Return the [x, y] coordinate for the center point of the cell that contains the specified text.  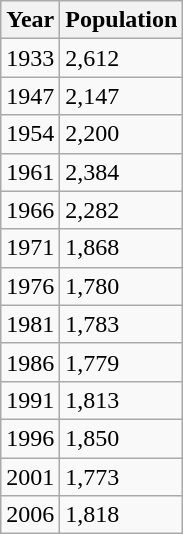
1,773 [122, 477]
1,779 [122, 362]
1996 [30, 438]
Year [30, 20]
2006 [30, 515]
1966 [30, 210]
1954 [30, 134]
1986 [30, 362]
1,813 [122, 400]
2,147 [122, 96]
2,612 [122, 58]
Population [122, 20]
1933 [30, 58]
1961 [30, 172]
2,200 [122, 134]
2001 [30, 477]
1971 [30, 248]
1991 [30, 400]
2,282 [122, 210]
1,780 [122, 286]
1947 [30, 96]
1976 [30, 286]
1981 [30, 324]
1,783 [122, 324]
1,850 [122, 438]
2,384 [122, 172]
1,818 [122, 515]
1,868 [122, 248]
